Find where the given text appears and provide that cell's center as [X, Y] coordinate. 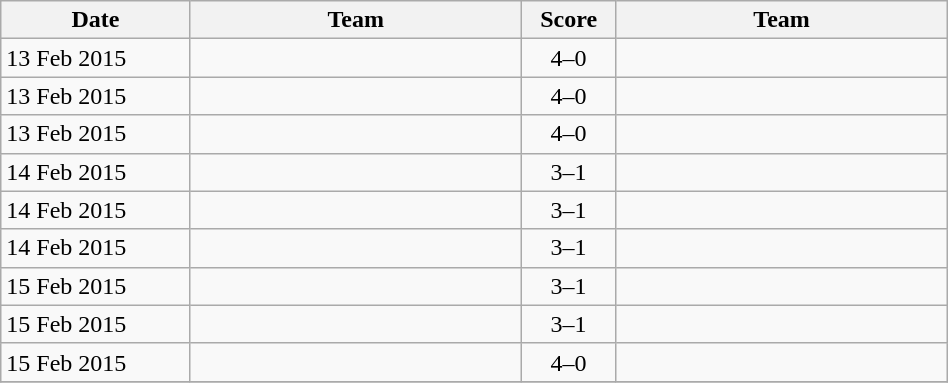
Date [96, 20]
Score [568, 20]
